Return the (x, y) coordinate for the center point of the cell that contains the specified text.  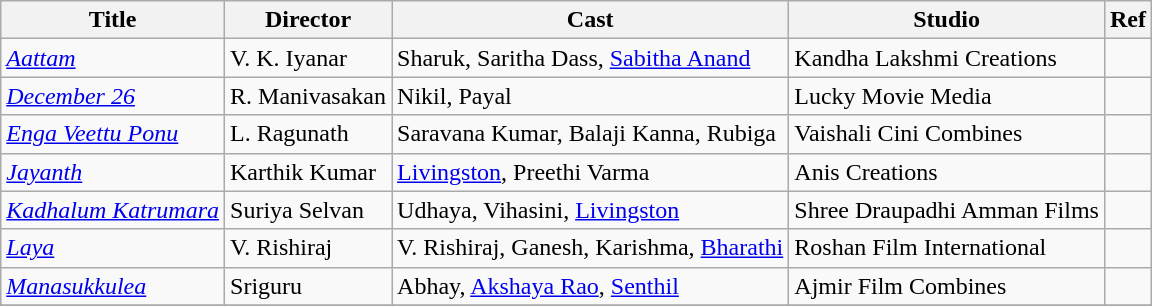
Sriguru (308, 286)
Title (113, 20)
Suriya Selvan (308, 210)
L. Ragunath (308, 134)
Shree Draupadhi Amman Films (947, 210)
Cast (590, 20)
V. Rishiraj (308, 248)
Studio (947, 20)
Lucky Movie Media (947, 96)
Jayanth (113, 172)
Roshan Film International (947, 248)
Ref (1128, 20)
V. K. Iyanar (308, 58)
Nikil, Payal (590, 96)
Livingston, Preethi Varma (590, 172)
R. Manivasakan (308, 96)
Manasukkulea (113, 286)
Laya (113, 248)
December 26 (113, 96)
Anis Creations (947, 172)
Director (308, 20)
Enga Veettu Ponu (113, 134)
Saravana Kumar, Balaji Kanna, Rubiga (590, 134)
Kadhalum Katrumara (113, 210)
Karthik Kumar (308, 172)
V. Rishiraj, Ganesh, Karishma, Bharathi (590, 248)
Sharuk, Saritha Dass, Sabitha Anand (590, 58)
Udhaya, Vihasini, Livingston (590, 210)
Abhay, Akshaya Rao, Senthil (590, 286)
Kandha Lakshmi Creations (947, 58)
Aattam (113, 58)
Ajmir Film Combines (947, 286)
Vaishali Cini Combines (947, 134)
